Identify which cell holds the provided text, then report its (x, y) central coordinate. 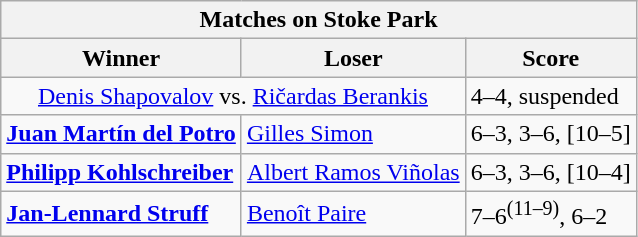
4–4, suspended (550, 96)
Matches on Stoke Park (318, 20)
Juan Martín del Potro (122, 134)
Gilles Simon (353, 134)
Loser (353, 58)
7–6(11–9), 6–2 (550, 214)
Philipp Kohlschreiber (122, 172)
6–3, 3–6, [10–4] (550, 172)
Denis Shapovalov vs. Ričardas Berankis (233, 96)
Winner (122, 58)
Jan-Lennard Struff (122, 214)
Benoît Paire (353, 214)
6–3, 3–6, [10–5] (550, 134)
Score (550, 58)
Albert Ramos Viñolas (353, 172)
